Capture the cell that displays the provided text and extract its [X, Y] central coordinate. 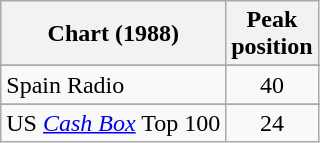
24 [272, 123]
Chart (1988) [114, 34]
Spain Radio [114, 85]
Peakposition [272, 34]
40 [272, 85]
US Cash Box Top 100 [114, 123]
